Return [x, y] of the center of cell containing provided text 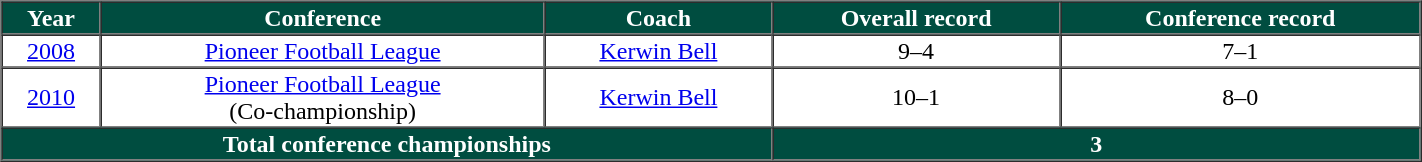
3 [1096, 144]
2010 [52, 98]
Coach [659, 18]
Year [52, 18]
Conference [323, 18]
10–1 [916, 98]
Conference record [1240, 18]
Overall record [916, 18]
2008 [52, 50]
Total conference championships [388, 144]
7–1 [1240, 50]
8–0 [1240, 98]
Pioneer Football League(Co-championship) [323, 98]
Pioneer Football League [323, 50]
9–4 [916, 50]
